Determine the [X, Y] coordinate at the center of the cell enclosing the given text.  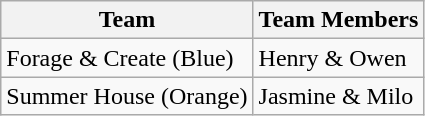
Summer House (Orange) [127, 96]
Forage & Create (Blue) [127, 58]
Team Members [338, 20]
Team [127, 20]
Henry & Owen [338, 58]
Jasmine & Milo [338, 96]
